For the text-containing cell, return its midpoint in (X, Y) coordinate format. 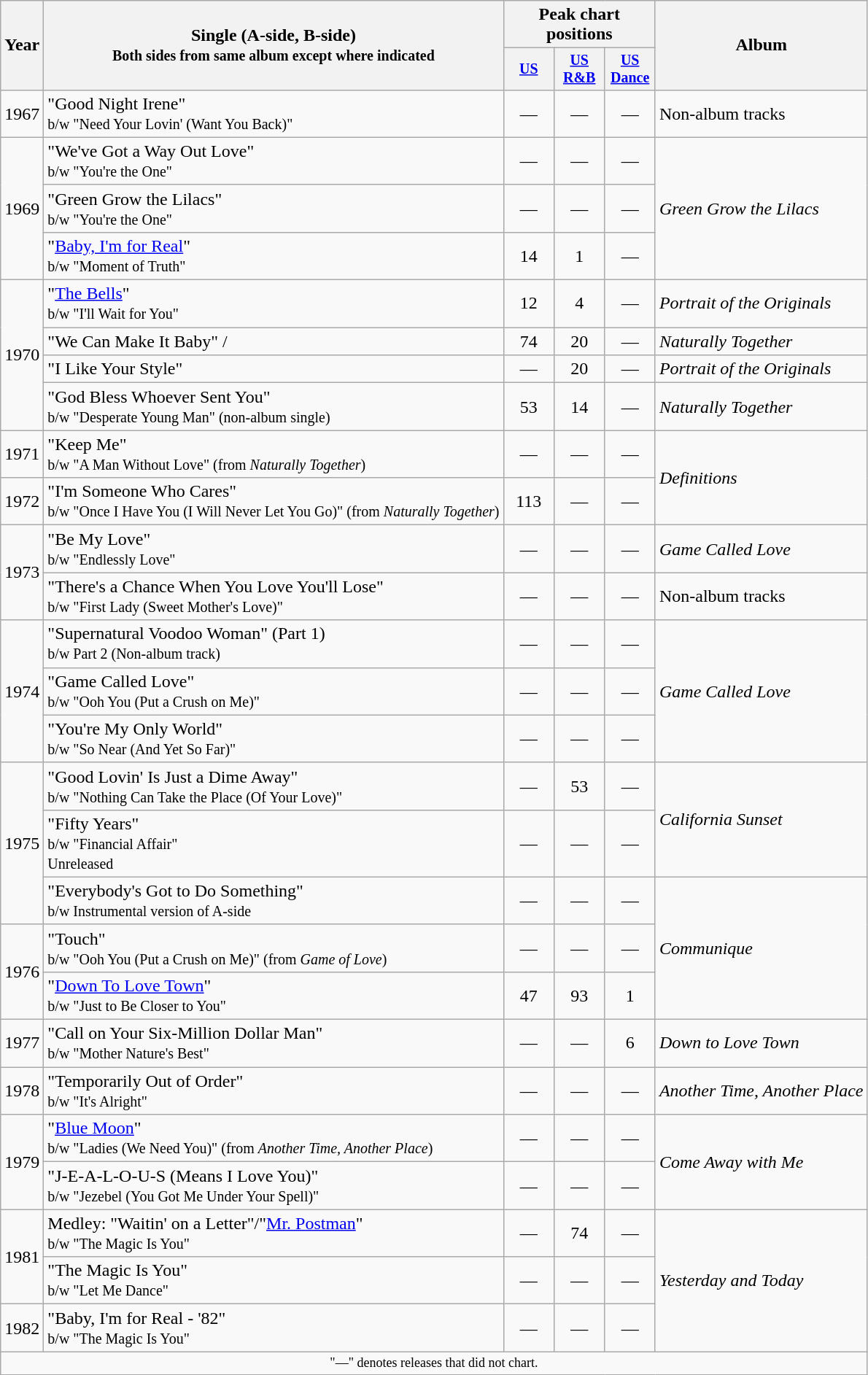
"Blue Moon"b/w "Ladies (We Need You)" (from Another Time, Another Place) (274, 1138)
"Down To Love Town"b/w "Just to Be Closer to You" (274, 995)
"—" denotes releases that did not chart. (434, 1363)
6 (630, 1043)
"Keep Me"b/w "A Man Without Love" (from Naturally Together) (274, 454)
"You're My Only World"b/w "So Near (And Yet So Far)" (274, 738)
Medley: "Waitin' on a Letter"/"Mr. Postman"b/w "The Magic Is You" (274, 1233)
Album (762, 45)
"Baby, I'm for Real - '82"b/w "The Magic Is You" (274, 1328)
"We've Got a Way Out Love"b/w "You're the One" (274, 160)
1976 (22, 972)
"Green Grow the Lilacs"b/w "You're the One" (274, 209)
"Supernatural Voodoo Woman" (Part 1)b/w Part 2 (Non-album track) (274, 643)
"The Bells"b/w "I'll Wait for You" (274, 303)
47 (528, 995)
"Game Called Love"b/w "Ooh You (Put a Crush on Me)" (274, 692)
Come Away with Me (762, 1162)
Single (A-side, B-side)Both sides from same album except where indicated (274, 45)
"I'm Someone Who Cares"b/w "Once I Have You (I Will Never Let You Go)" (from Naturally Together) (274, 502)
"The Magic Is You"b/w "Let Me Dance" (274, 1281)
1972 (22, 502)
1974 (22, 692)
4 (579, 303)
1982 (22, 1328)
"There's a Chance When You Love You'll Lose"b/w "First Lady (Sweet Mother's Love)" (274, 597)
1973 (22, 573)
"Call on Your Six-Million Dollar Man"b/w "Mother Nature's Best" (274, 1043)
Another Time, Another Place (762, 1091)
US (528, 69)
Peak chart positions (579, 25)
"Fifty Years"b/w "Financial Affair"Unreleased (274, 843)
93 (579, 995)
"Baby, I'm for Real"b/w "Moment of Truth" (274, 255)
1978 (22, 1091)
1969 (22, 209)
"Good Night Irene"b/w "Need Your Lovin' (Want You Back)" (274, 114)
113 (528, 502)
California Sunset (762, 820)
12 (528, 303)
"God Bless Whoever Sent You"b/w "Desperate Young Man" (non-album single) (274, 407)
Communique (762, 948)
1967 (22, 114)
Year (22, 45)
1970 (22, 355)
USR&B (579, 69)
"Good Lovin' Is Just a Dime Away"b/w "Nothing Can Take the Place (Of Your Love)" (274, 786)
1981 (22, 1257)
Down to Love Town (762, 1043)
1979 (22, 1162)
"Temporarily Out of Order"b/w "It's Alright" (274, 1091)
"J-E-A-L-O-U-S (Means I Love You)"b/w "Jezebel (You Got Me Under Your Spell)" (274, 1186)
"I Like Your Style" (274, 369)
"Touch"b/w "Ooh You (Put a Crush on Me)" (from Game of Love) (274, 948)
Yesterday and Today (762, 1281)
1977 (22, 1043)
Green Grow the Lilacs (762, 209)
"We Can Make It Baby" / (274, 341)
USDance (630, 69)
1975 (22, 843)
1971 (22, 454)
Definitions (762, 478)
"Everybody's Got to Do Something"b/w Instrumental version of A-side (274, 900)
"Be My Love"b/w "Endlessly Love" (274, 549)
